Search for the cell housing the specified text and yield its (x, y) center coordinate. 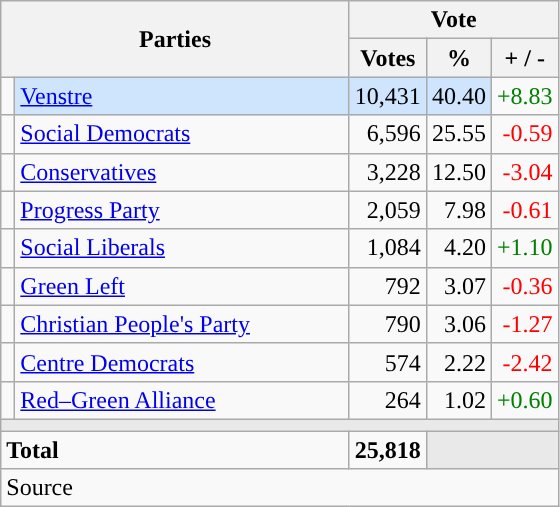
Red–Green Alliance (182, 400)
-0.61 (524, 210)
12.50 (458, 172)
3.06 (458, 324)
+0.60 (524, 400)
4.20 (458, 248)
% (458, 58)
1.02 (458, 400)
-0.59 (524, 134)
574 (388, 362)
Votes (388, 58)
Centre Democrats (182, 362)
7.98 (458, 210)
2,059 (388, 210)
-2.42 (524, 362)
+ / - (524, 58)
Source (280, 488)
2.22 (458, 362)
-1.27 (524, 324)
3.07 (458, 286)
25.55 (458, 134)
264 (388, 400)
Vote (454, 20)
Christian People's Party (182, 324)
Progress Party (182, 210)
790 (388, 324)
-3.04 (524, 172)
25,818 (388, 449)
10,431 (388, 96)
792 (388, 286)
3,228 (388, 172)
6,596 (388, 134)
40.40 (458, 96)
Parties (176, 39)
+8.83 (524, 96)
Conservatives (182, 172)
-0.36 (524, 286)
Social Democrats (182, 134)
Total (176, 449)
1,084 (388, 248)
+1.10 (524, 248)
Green Left (182, 286)
Social Liberals (182, 248)
Venstre (182, 96)
